Return the (X, Y) coordinate for the center point of the cell that contains the specified text.  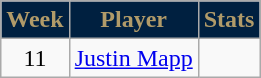
Player (134, 20)
Week (35, 20)
Justin Mapp (134, 58)
11 (35, 58)
Stats (229, 20)
